Pinpoint the cell where the given text exists, returning its (x, y) midpoint coordinate. 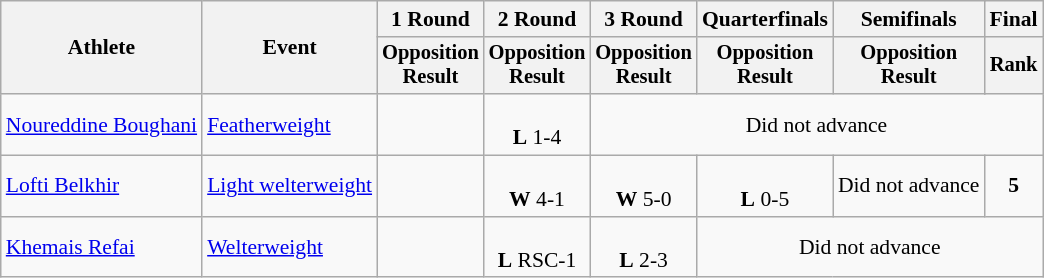
Rank (1014, 66)
Athlete (102, 48)
5 (1014, 186)
L 0-5 (765, 186)
2 Round (538, 19)
Noureddine Boughani (102, 124)
Semifinals (909, 19)
Welterweight (290, 248)
W 5-0 (644, 186)
Final (1014, 19)
Khemais Refai (102, 248)
Quarterfinals (765, 19)
Lofti Belkhir (102, 186)
Event (290, 48)
Featherweight (290, 124)
1 Round (430, 19)
L RSC-1 (538, 248)
Light welterweight (290, 186)
3 Round (644, 19)
L 2-3 (644, 248)
W 4-1 (538, 186)
L 1-4 (538, 124)
